Extract the (X, Y) coordinate from the center of the cell holding the provided text.  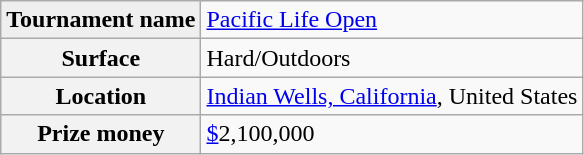
Pacific Life Open (392, 20)
$2,100,000 (392, 134)
Indian Wells, California, United States (392, 96)
Prize money (101, 134)
Surface (101, 58)
Location (101, 96)
Hard/Outdoors (392, 58)
Tournament name (101, 20)
